Identify which cell holds the provided text, then report its (x, y) central coordinate. 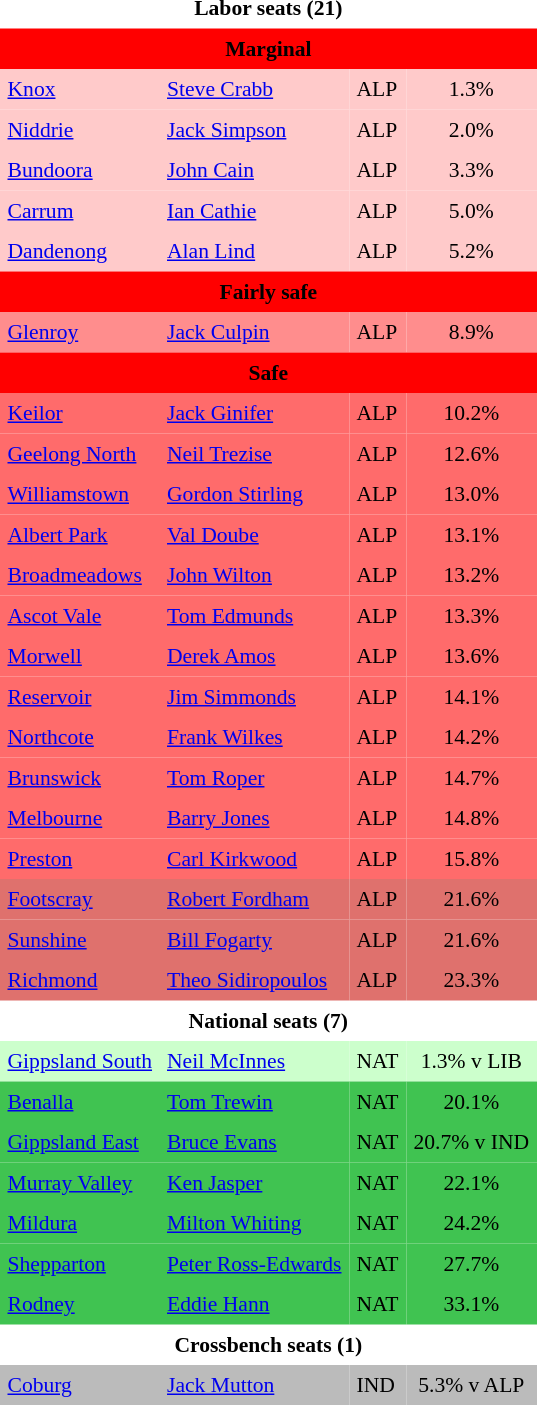
14.1% (472, 696)
Barry Jones (254, 818)
Crossbench seats (1) (268, 1344)
33.1% (472, 1304)
Jim Simmonds (254, 696)
Neil Trezise (254, 453)
Ian Cathie (254, 210)
Glenroy (80, 332)
2.0% (472, 129)
Sunshine (80, 939)
1.3% v LIB (472, 1061)
Gordon Stirling (254, 494)
Frank Wilkes (254, 737)
Melbourne (80, 818)
Bruce Evans (254, 1142)
Gippsland East (80, 1142)
13.2% (472, 575)
27.7% (472, 1263)
14.7% (472, 777)
Theo Sidiropoulos (254, 980)
13.3% (472, 615)
Marginal (268, 48)
Tom Trewin (254, 1101)
Broadmeadows (80, 575)
Albert Park (80, 534)
Val Doube (254, 534)
Tom Roper (254, 777)
Milton Whiting (254, 1223)
14.8% (472, 818)
Eddie Hann (254, 1304)
Bundoora (80, 170)
Carl Kirkwood (254, 858)
10.2% (472, 413)
Jack Simpson (254, 129)
Richmond (80, 980)
20.7% v IND (472, 1142)
Gippsland South (80, 1061)
Peter Ross-Edwards (254, 1263)
Shepparton (80, 1263)
IND (378, 1385)
Ascot Vale (80, 615)
15.8% (472, 858)
14.2% (472, 737)
Rodney (80, 1304)
Bill Fogarty (254, 939)
National seats (7) (268, 1020)
Coburg (80, 1385)
1.3% (472, 89)
Morwell (80, 656)
13.6% (472, 656)
5.2% (472, 251)
23.3% (472, 980)
13.1% (472, 534)
Footscray (80, 899)
Jack Mutton (254, 1385)
Carrum (80, 210)
Ken Jasper (254, 1182)
24.2% (472, 1223)
Keilor (80, 413)
Fairly safe (268, 291)
Dandenong (80, 251)
Neil McInnes (254, 1061)
Reservoir (80, 696)
22.1% (472, 1182)
Safe (268, 372)
5.3% v ALP (472, 1385)
John Wilton (254, 575)
Alan Lind (254, 251)
8.9% (472, 332)
Benalla (80, 1101)
13.0% (472, 494)
Preston (80, 858)
Mildura (80, 1223)
Jack Ginifer (254, 413)
Williamstown (80, 494)
Northcote (80, 737)
3.3% (472, 170)
Derek Amos (254, 656)
Jack Culpin (254, 332)
Steve Crabb (254, 89)
5.0% (472, 210)
12.6% (472, 453)
Murray Valley (80, 1182)
20.1% (472, 1101)
Niddrie (80, 129)
Brunswick (80, 777)
Geelong North (80, 453)
John Cain (254, 170)
Robert Fordham (254, 899)
Tom Edmunds (254, 615)
Knox (80, 89)
